Identify which cell holds the provided text, then report its (x, y) central coordinate. 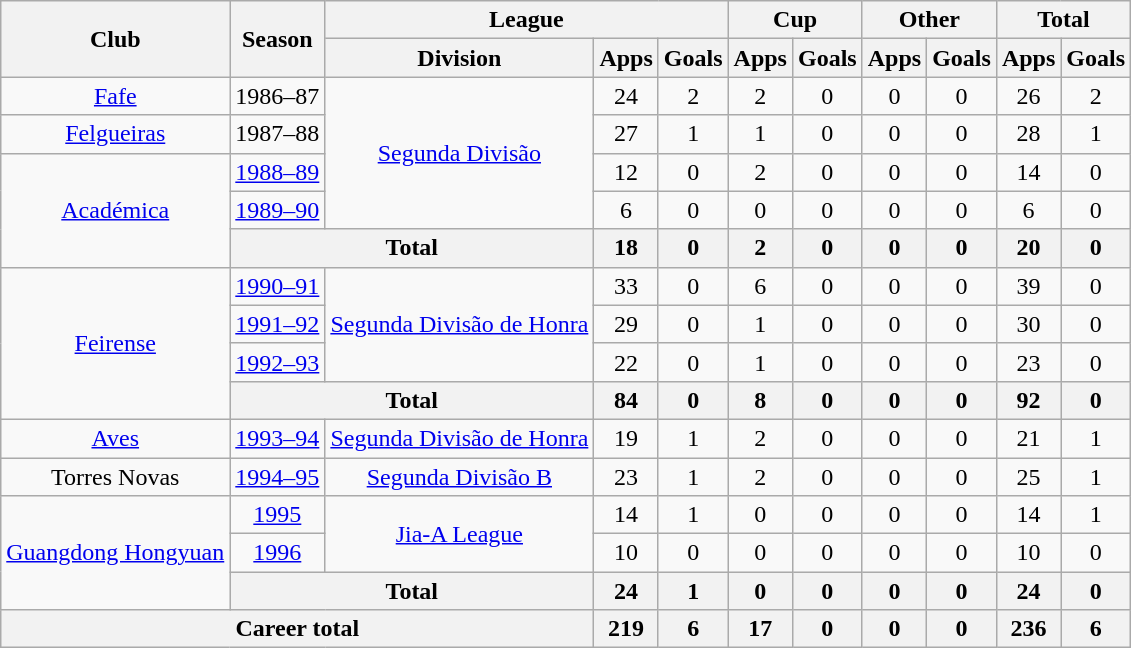
30 (1028, 324)
92 (1028, 400)
84 (626, 400)
1989–90 (278, 210)
League (526, 20)
Season (278, 39)
1993–94 (278, 438)
219 (626, 629)
Académica (116, 210)
1992–93 (278, 362)
19 (626, 438)
Segunda Divisão B (460, 477)
Club (116, 39)
Torres Novas (116, 477)
Guangdong Hongyuan (116, 553)
1990–91 (278, 286)
17 (760, 629)
8 (760, 400)
Aves (116, 438)
26 (1028, 96)
Career total (298, 629)
18 (626, 248)
33 (626, 286)
Cup (795, 20)
22 (626, 362)
1996 (278, 553)
Division (460, 58)
20 (1028, 248)
Feirense (116, 343)
28 (1028, 134)
12 (626, 172)
1995 (278, 515)
1987–88 (278, 134)
39 (1028, 286)
Fafe (116, 96)
29 (626, 324)
1991–92 (278, 324)
Other (929, 20)
Segunda Divisão (460, 153)
1994–95 (278, 477)
Felgueiras (116, 134)
21 (1028, 438)
236 (1028, 629)
27 (626, 134)
25 (1028, 477)
1988–89 (278, 172)
1986–87 (278, 96)
Jia-A League (460, 534)
